Detect which cell encompasses the target text, then output its [x, y] center coordinate. 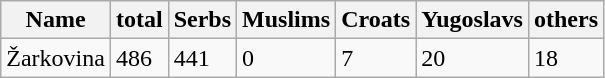
Serbs [202, 20]
Yugoslavs [472, 20]
total [139, 20]
18 [566, 58]
20 [472, 58]
486 [139, 58]
others [566, 20]
Croats [376, 20]
441 [202, 58]
Muslims [286, 20]
Žarkovina [56, 58]
7 [376, 58]
0 [286, 58]
Name [56, 20]
